Output the (x, y) coordinate of the center of the cell containing the given text.  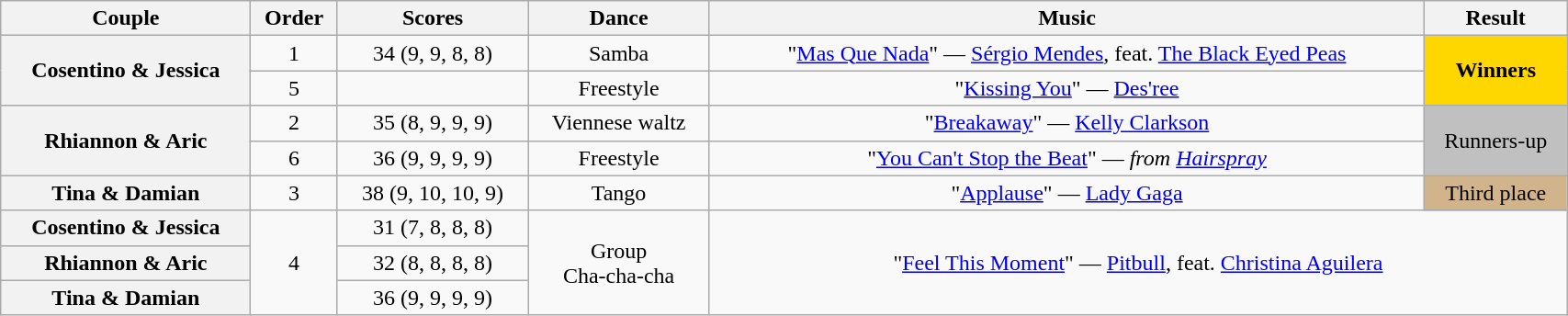
Couple (126, 18)
Tango (619, 193)
34 (9, 9, 8, 8) (433, 53)
Result (1495, 18)
2 (294, 123)
3 (294, 193)
"Breakaway" — Kelly Clarkson (1067, 123)
"Feel This Moment" — Pitbull, feat. Christina Aguilera (1137, 263)
Music (1067, 18)
Samba (619, 53)
31 (7, 8, 8, 8) (433, 228)
5 (294, 88)
35 (8, 9, 9, 9) (433, 123)
4 (294, 263)
38 (9, 10, 10, 9) (433, 193)
6 (294, 158)
Dance (619, 18)
Scores (433, 18)
GroupCha-cha-cha (619, 263)
Viennese waltz (619, 123)
1 (294, 53)
32 (8, 8, 8, 8) (433, 263)
"Applause" — Lady Gaga (1067, 193)
"Mas Que Nada" — Sérgio Mendes, feat. The Black Eyed Peas (1067, 53)
"You Can't Stop the Beat" — from Hairspray (1067, 158)
Winners (1495, 71)
Runners-up (1495, 141)
"Kissing You" — Des'ree (1067, 88)
Third place (1495, 193)
Order (294, 18)
